Return [x, y] of the center of cell containing provided text 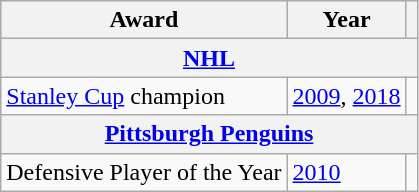
Stanley Cup champion [144, 96]
Pittsburgh Penguins [209, 134]
Year [346, 20]
2009, 2018 [346, 96]
Award [144, 20]
2010 [346, 172]
NHL [209, 58]
Defensive Player of the Year [144, 172]
